Provide the [x, y] coordinate of the cell's center where the given text is located.  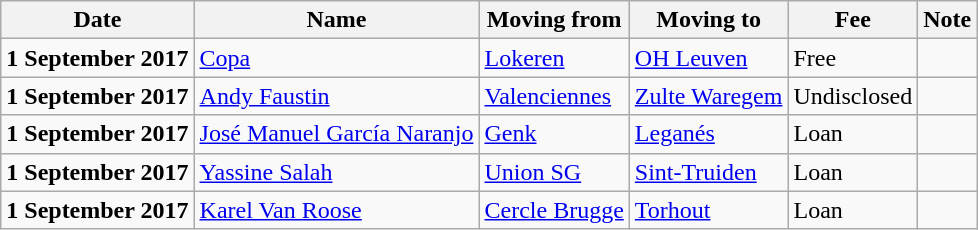
Sint-Truiden [708, 172]
Cercle Brugge [554, 210]
Zulte Waregem [708, 96]
Leganés [708, 134]
Torhout [708, 210]
Yassine Salah [336, 172]
Moving to [708, 20]
Lokeren [554, 58]
Note [948, 20]
OH Leuven [708, 58]
Karel Van Roose [336, 210]
Genk [554, 134]
Moving from [554, 20]
Copa [336, 58]
Fee [853, 20]
Name [336, 20]
José Manuel García Naranjo [336, 134]
Valenciennes [554, 96]
Free [853, 58]
Union SG [554, 172]
Andy Faustin [336, 96]
Date [98, 20]
Undisclosed [853, 96]
